For the text-containing cell, return its midpoint in (X, Y) coordinate format. 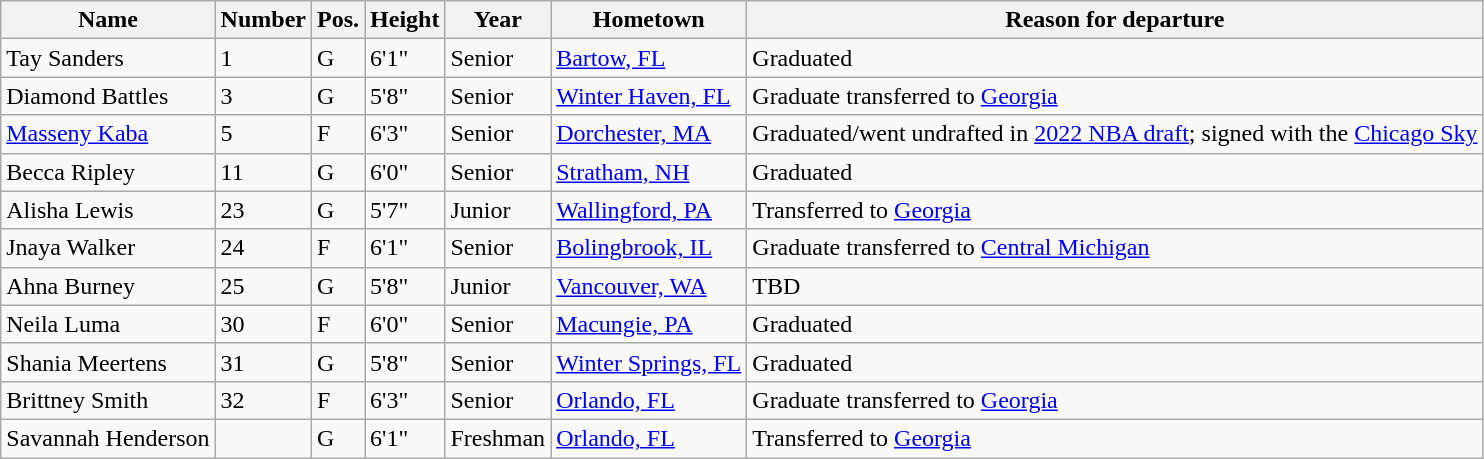
30 (263, 324)
Winter Springs, FL (649, 362)
Becca Ripley (108, 172)
Graduate transferred to Central Michigan (1115, 248)
Winter Haven, FL (649, 96)
Bolingbrook, IL (649, 248)
Macungie, PA (649, 324)
5'7" (405, 210)
1 (263, 58)
Pos. (338, 20)
32 (263, 400)
23 (263, 210)
5 (263, 134)
3 (263, 96)
Savannah Henderson (108, 438)
Name (108, 20)
Dorchester, MA (649, 134)
Diamond Battles (108, 96)
Graduated/went undrafted in 2022 NBA draft; signed with the Chicago Sky (1115, 134)
25 (263, 286)
Stratham, NH (649, 172)
Year (498, 20)
Freshman (498, 438)
24 (263, 248)
11 (263, 172)
31 (263, 362)
Hometown (649, 20)
Vancouver, WA (649, 286)
TBD (1115, 286)
Jnaya Walker (108, 248)
Tay Sanders (108, 58)
Number (263, 20)
Ahna Burney (108, 286)
Shania Meertens (108, 362)
Masseny Kaba (108, 134)
Bartow, FL (649, 58)
Reason for departure (1115, 20)
Alisha Lewis (108, 210)
Brittney Smith (108, 400)
Wallingford, PA (649, 210)
Neila Luma (108, 324)
Height (405, 20)
